Extract the [x, y] coordinate from the center of the cell holding the provided text.  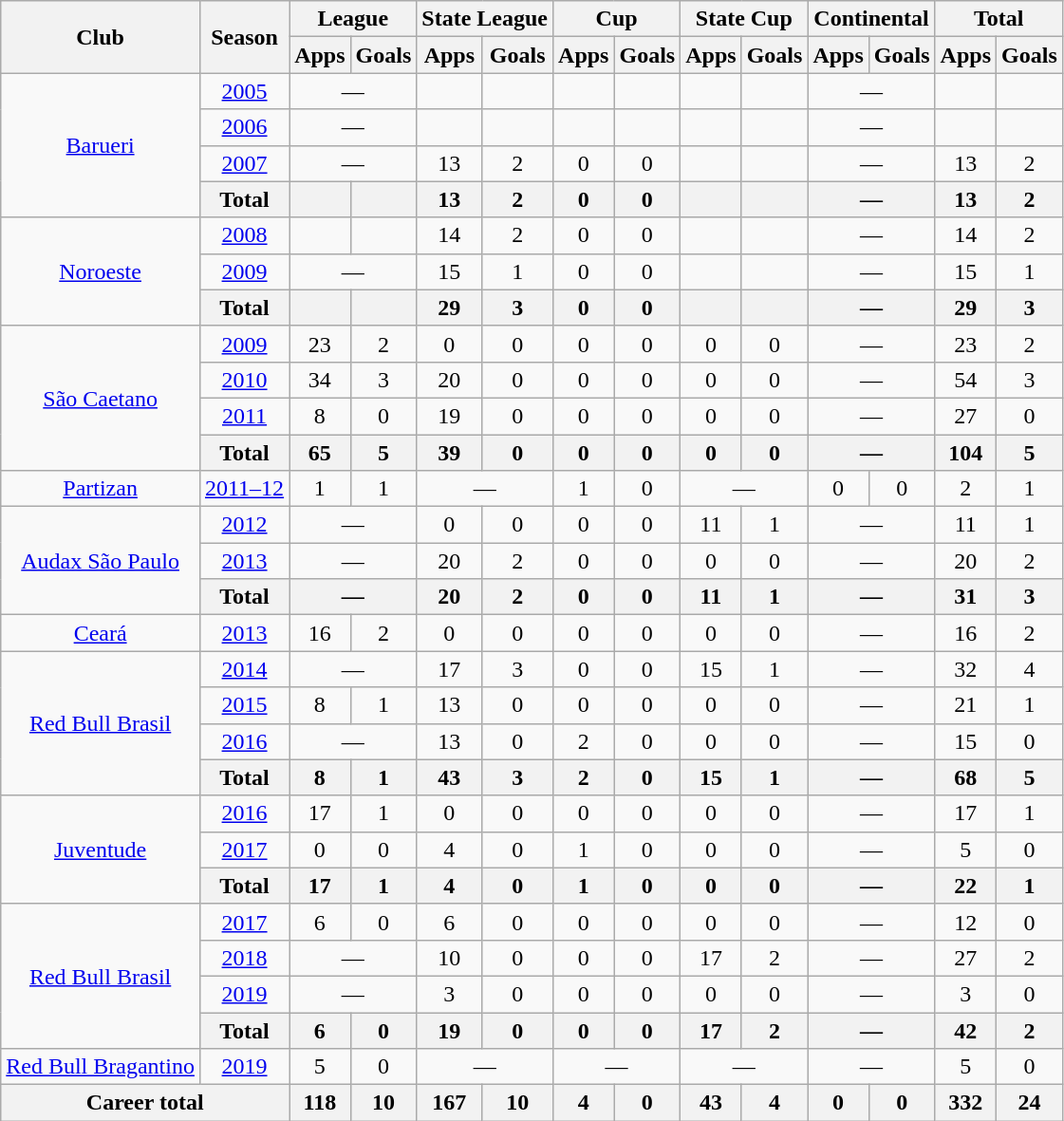
Barueri [101, 145]
31 [965, 597]
Ceará [101, 633]
Noroeste [101, 271]
54 [965, 380]
League [353, 19]
22 [965, 886]
State League [485, 19]
2018 [244, 958]
42 [965, 1030]
Partizan [101, 489]
Cup [617, 19]
Continental [871, 19]
34 [320, 380]
2010 [244, 380]
Red Bull Bragantino [101, 1067]
Club [101, 37]
Juventude [101, 850]
State Cup [744, 19]
21 [965, 705]
104 [965, 453]
24 [1030, 1103]
2015 [244, 705]
Audax São Paulo [101, 561]
Season [244, 37]
118 [320, 1103]
2011–12 [244, 489]
São Caetano [101, 398]
65 [320, 453]
2008 [244, 235]
39 [450, 453]
332 [965, 1103]
2007 [244, 163]
Career total [145, 1103]
2011 [244, 416]
2012 [244, 525]
2006 [244, 127]
2005 [244, 91]
2014 [244, 669]
32 [965, 669]
68 [965, 777]
167 [450, 1103]
12 [965, 922]
